From the cell containing the given text, extract its center point as (x, y) coordinate. 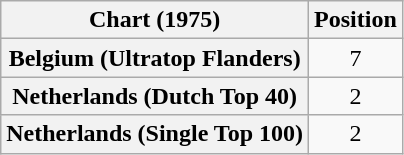
Position (356, 20)
Netherlands (Dutch Top 40) (155, 96)
7 (356, 58)
Netherlands (Single Top 100) (155, 134)
Belgium (Ultratop Flanders) (155, 58)
Chart (1975) (155, 20)
